Search for the cell housing the specified text and yield its (x, y) center coordinate. 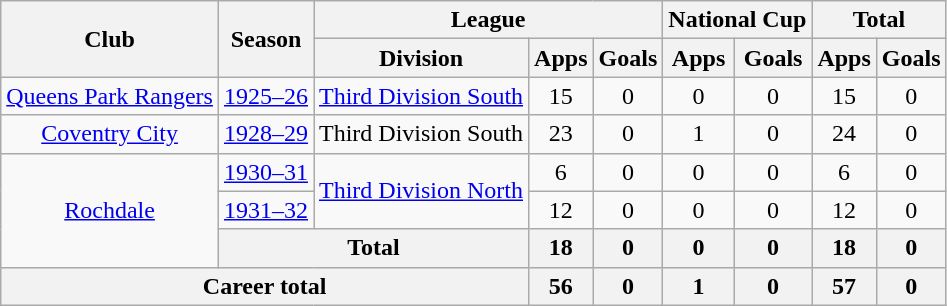
1931–32 (266, 210)
57 (844, 286)
League (488, 20)
Club (110, 39)
1928–29 (266, 134)
24 (844, 134)
Career total (265, 286)
1930–31 (266, 172)
Season (266, 39)
National Cup (738, 20)
Third Division North (422, 191)
1925–26 (266, 96)
Coventry City (110, 134)
Division (422, 58)
Rochdale (110, 210)
Queens Park Rangers (110, 96)
23 (561, 134)
56 (561, 286)
